Output the (X, Y) coordinate of the center of the cell containing the given text.  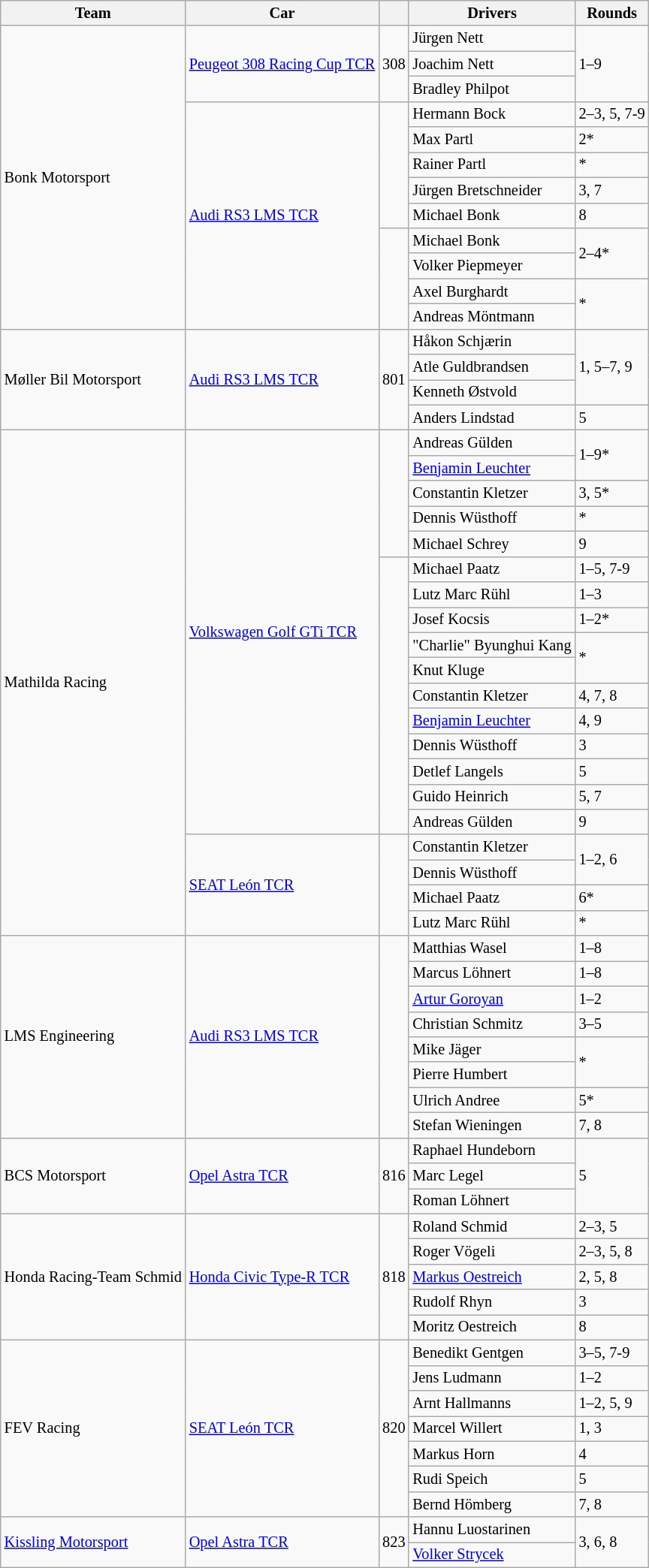
5, 7 (612, 797)
Marc Legel (491, 1176)
Roman Löhnert (491, 1201)
823 (394, 1542)
Volkswagen Golf GTi TCR (282, 632)
801 (394, 380)
5* (612, 1100)
3, 7 (612, 190)
Marcus Löhnert (491, 973)
Joachim Nett (491, 64)
Markus Horn (491, 1454)
1–3 (612, 594)
Car (282, 13)
Andreas Möntmann (491, 316)
Josef Kocsis (491, 620)
Michael Schrey (491, 544)
308 (394, 63)
Rudi Speich (491, 1479)
3, 5* (612, 493)
Volker Piepmeyer (491, 266)
4, 9 (612, 721)
Roger Vögeli (491, 1252)
Jürgen Bretschneider (491, 190)
Matthias Wasel (491, 948)
Rounds (612, 13)
Honda Racing-Team Schmid (93, 1277)
BCS Motorsport (93, 1176)
4 (612, 1454)
Max Partl (491, 140)
Peugeot 308 Racing Cup TCR (282, 63)
818 (394, 1277)
2–3, 5 (612, 1226)
3–5, 7-9 (612, 1352)
Hannu Luostarinen (491, 1530)
Bradley Philpot (491, 89)
Mike Jäger (491, 1049)
Detlef Langels (491, 771)
FEV Racing (93, 1428)
Benedikt Gentgen (491, 1352)
1–2, 5, 9 (612, 1403)
Anders Lindstad (491, 418)
LMS Engineering (93, 1036)
6* (612, 897)
2–3, 5, 8 (612, 1252)
Team (93, 13)
Arnt Hallmanns (491, 1403)
Moritz Oestreich (491, 1327)
Drivers (491, 13)
Bernd Hömberg (491, 1504)
Knut Kluge (491, 670)
"Charlie" Byunghui Kang (491, 645)
Hermann Bock (491, 114)
Volker Strycek (491, 1554)
Pierre Humbert (491, 1075)
820 (394, 1428)
Jens Ludmann (491, 1378)
816 (394, 1176)
2–4* (612, 252)
Christian Schmitz (491, 1024)
Axel Burghardt (491, 291)
2, 5, 8 (612, 1277)
1, 3 (612, 1428)
Møller Bil Motorsport (93, 380)
1–9 (612, 63)
Marcel Willert (491, 1428)
1–2, 6 (612, 859)
Atle Guldbrandsen (491, 367)
Stefan Wieningen (491, 1125)
Jürgen Nett (491, 38)
Håkon Schjærin (491, 342)
1–5, 7-9 (612, 569)
Bonk Motorsport (93, 177)
Rainer Partl (491, 164)
Rudolf Rhyn (491, 1302)
1–9* (612, 455)
Raphael Hundeborn (491, 1150)
Guido Heinrich (491, 797)
Roland Schmid (491, 1226)
2* (612, 140)
Kissling Motorsport (93, 1542)
2–3, 5, 7-9 (612, 114)
Artur Goroyan (491, 999)
3–5 (612, 1024)
4, 7, 8 (612, 695)
3, 6, 8 (612, 1542)
Ulrich Andree (491, 1100)
Honda Civic Type-R TCR (282, 1277)
1–2* (612, 620)
1, 5–7, 9 (612, 366)
Kenneth Østvold (491, 392)
Mathilda Racing (93, 682)
Markus Oestreich (491, 1277)
